Provide the (X, Y) coordinate of the cell's center where the given text is located.  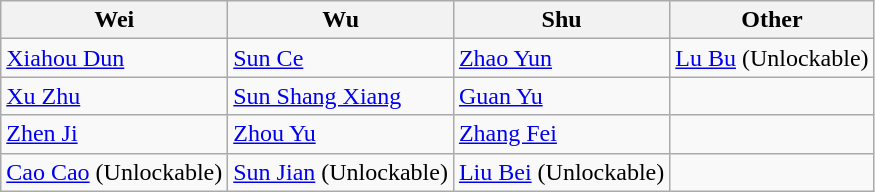
Sun Shang Xiang (341, 96)
Lu Bu (Unlockable) (772, 58)
Liu Bei (Unlockable) (561, 172)
Zhou Yu (341, 134)
Zhao Yun (561, 58)
Guan Yu (561, 96)
Other (772, 20)
Wu (341, 20)
Zhen Ji (114, 134)
Xu Zhu (114, 96)
Sun Ce (341, 58)
Sun Jian (Unlockable) (341, 172)
Xiahou Dun (114, 58)
Shu (561, 20)
Cao Cao (Unlockable) (114, 172)
Wei (114, 20)
Zhang Fei (561, 134)
